Capture the cell that displays the provided text and extract its (x, y) central coordinate. 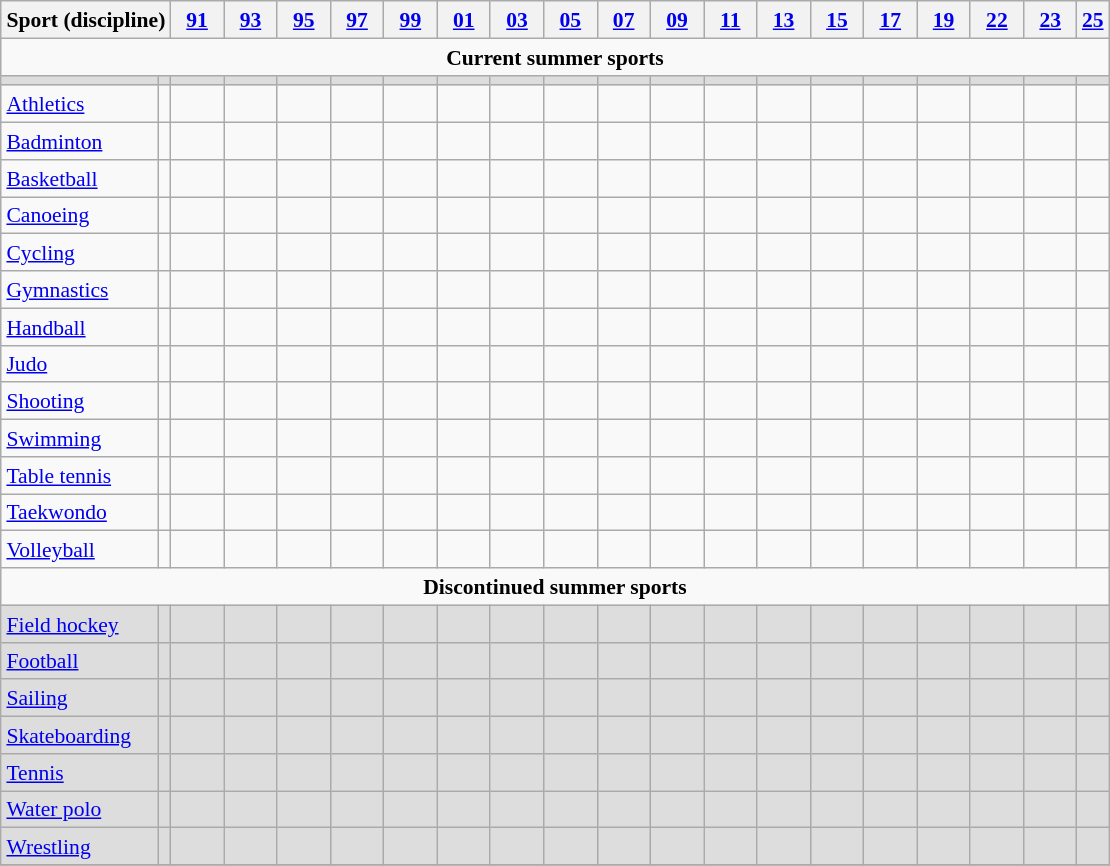
Judo (80, 364)
99 (410, 20)
95 (304, 20)
Taekwondo (80, 512)
Table tennis (80, 474)
Gymnastics (80, 290)
Swimming (80, 438)
03 (516, 20)
Water polo (80, 808)
Current summer sports (554, 56)
09 (676, 20)
15 (836, 20)
Athletics (80, 104)
01 (464, 20)
Basketball (80, 178)
Discontinued summer sports (554, 586)
Handball (80, 326)
Field hockey (80, 624)
97 (356, 20)
91 (196, 20)
23 (1050, 20)
07 (624, 20)
11 (730, 20)
Tennis (80, 772)
Sailing (80, 698)
Cycling (80, 252)
Volleyball (80, 550)
Skateboarding (80, 734)
Sport (discipline) (86, 20)
13 (784, 20)
Wrestling (80, 846)
Football (80, 660)
05 (570, 20)
22 (996, 20)
93 (250, 20)
Badminton (80, 140)
Canoeing (80, 214)
25 (1093, 20)
Shooting (80, 400)
19 (944, 20)
17 (890, 20)
